Detect which cell encompasses the target text, then output its (x, y) center coordinate. 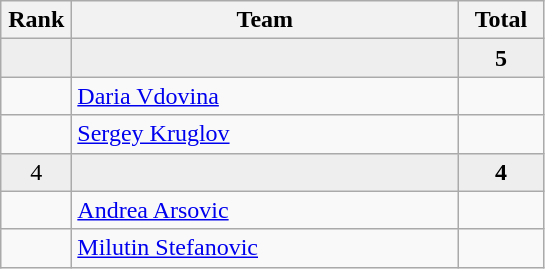
Team (265, 20)
Total (501, 20)
Milutin Stefanovic (265, 248)
Andrea Arsovic (265, 210)
Sergey Kruglov (265, 134)
5 (501, 58)
Daria Vdovina (265, 96)
Rank (36, 20)
